Capture the cell that displays the provided text and extract its [X, Y] central coordinate. 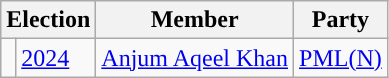
2024 [56, 58]
Member [195, 20]
Anjum Aqeel Khan [195, 58]
Election [48, 20]
Party [341, 20]
PML(N) [341, 58]
